Identify which cell holds the provided text, then report its (x, y) central coordinate. 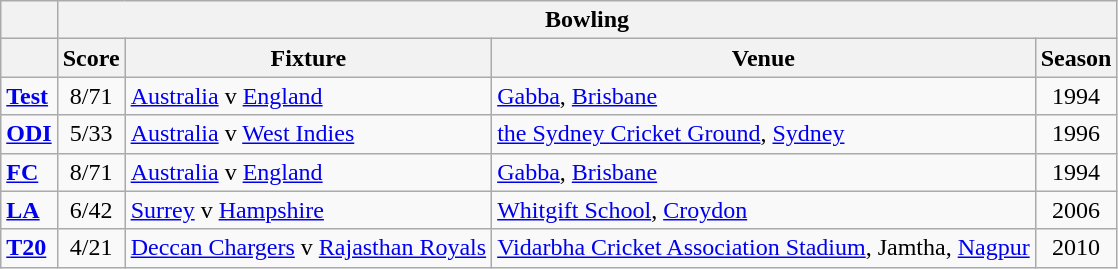
Vidarbha Cricket Association Stadium, Jamtha, Nagpur (764, 248)
2010 (1076, 248)
the Sydney Cricket Ground, Sydney (764, 134)
2006 (1076, 210)
4/21 (91, 248)
1996 (1076, 134)
5/33 (91, 134)
Test (29, 96)
6/42 (91, 210)
Australia v West Indies (308, 134)
Venue (764, 58)
Score (91, 58)
Fixture (308, 58)
FC (29, 172)
Bowling (587, 20)
Whitgift School, Croydon (764, 210)
ODI (29, 134)
Season (1076, 58)
LA (29, 210)
Deccan Chargers v Rajasthan Royals (308, 248)
Surrey v Hampshire (308, 210)
T20 (29, 248)
